For the text-containing cell, return its midpoint in [x, y] coordinate format. 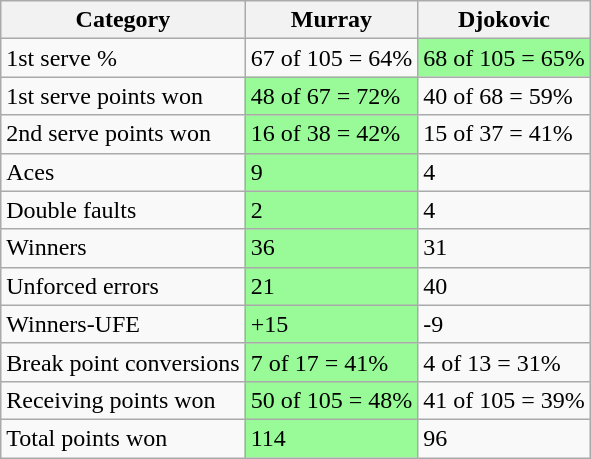
16 of 38 = 42% [332, 134]
41 of 105 = 39% [504, 400]
Djokovic [504, 20]
40 of 68 = 59% [504, 96]
50 of 105 = 48% [332, 400]
Receiving points won [123, 400]
+15 [332, 324]
21 [332, 286]
68 of 105 = 65% [504, 58]
Double faults [123, 210]
Break point conversions [123, 362]
1st serve points won [123, 96]
Aces [123, 172]
Category [123, 20]
67 of 105 = 64% [332, 58]
40 [504, 286]
2 [332, 210]
1st serve % [123, 58]
-9 [504, 324]
Total points won [123, 438]
2nd serve points won [123, 134]
48 of 67 = 72% [332, 96]
7 of 17 = 41% [332, 362]
Winners-UFE [123, 324]
96 [504, 438]
Winners [123, 248]
114 [332, 438]
4 of 13 = 31% [504, 362]
15 of 37 = 41% [504, 134]
36 [332, 248]
9 [332, 172]
Unforced errors [123, 286]
Murray [332, 20]
31 [504, 248]
